From the cell containing the given text, extract its center point as (x, y) coordinate. 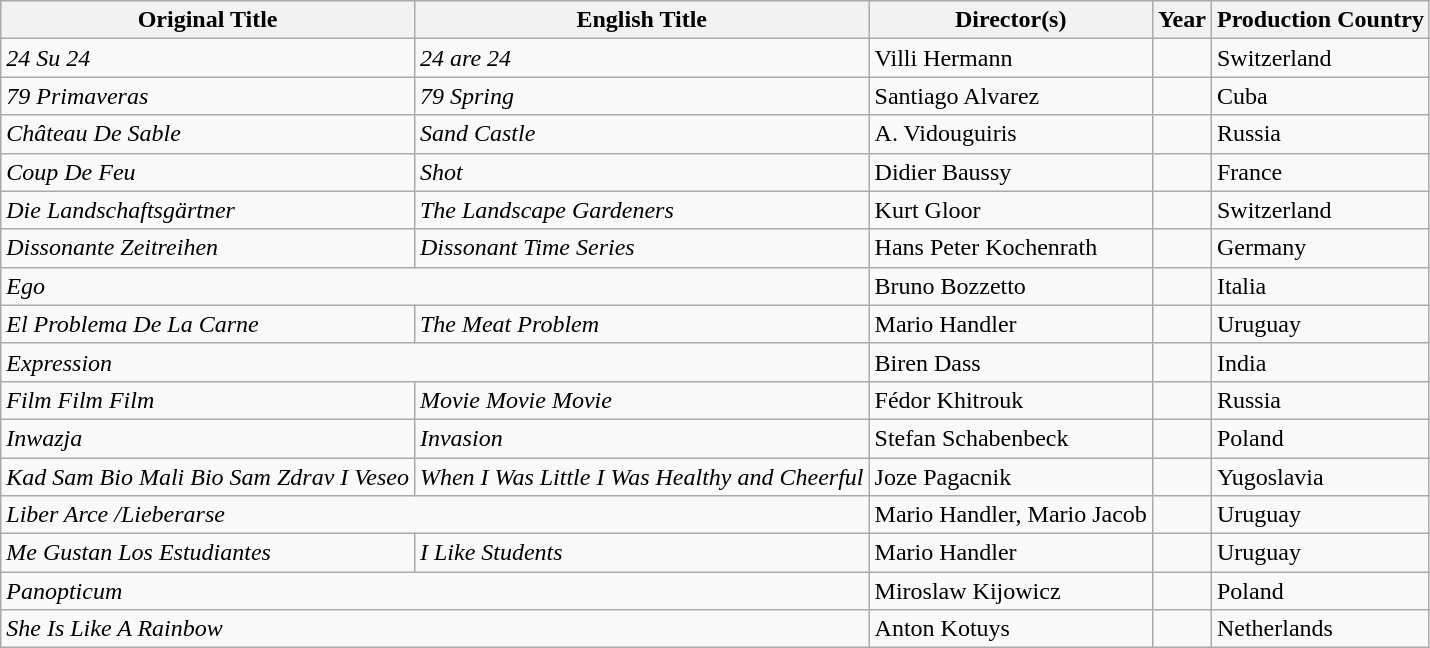
Mario Handler, Mario Jacob (1010, 515)
She Is Like A Rainbow (435, 629)
The Landscape Gardeners (642, 210)
Original Title (208, 20)
Shot (642, 172)
Joze Pagacnik (1010, 477)
Netherlands (1320, 629)
Movie Movie Movie (642, 400)
Me Gustan Los Estudiantes (208, 553)
Fédor Khitrouk (1010, 400)
Dissonant Time Series (642, 248)
Bruno Bozzetto (1010, 286)
Germany (1320, 248)
India (1320, 362)
Santiago Alvarez (1010, 96)
The Meat Problem (642, 324)
Year (1182, 20)
Stefan Schabenbeck (1010, 438)
Invasion (642, 438)
Anton Kotuys (1010, 629)
I Like Students (642, 553)
Italia (1320, 286)
24 are 24 (642, 58)
Expression (435, 362)
Liber Arce /Lieberarse (435, 515)
79 Spring (642, 96)
When I Was Little I Was Healthy and Cheerful (642, 477)
Biren Dass (1010, 362)
Sand Castle (642, 134)
English Title (642, 20)
Yugoslavia (1320, 477)
Miroslaw Kijowicz (1010, 591)
A. Vidouguiris (1010, 134)
79 Primaveras (208, 96)
Die Landschaftsgärtner (208, 210)
Director(s) (1010, 20)
El Problema De La Carne (208, 324)
Film Film Film (208, 400)
Kurt Gloor (1010, 210)
Dissonante Zeitreihen (208, 248)
Hans Peter Kochenrath (1010, 248)
Production Country (1320, 20)
France (1320, 172)
Ego (435, 286)
Cuba (1320, 96)
Inwazja (208, 438)
Coup De Feu (208, 172)
Villi Hermann (1010, 58)
Panopticum (435, 591)
Château De Sable (208, 134)
Didier Baussy (1010, 172)
Kad Sam Bio Mali Bio Sam Zdrav I Veseo (208, 477)
24 Su 24 (208, 58)
